Extract the (X, Y) coordinate from the center of the cell holding the provided text.  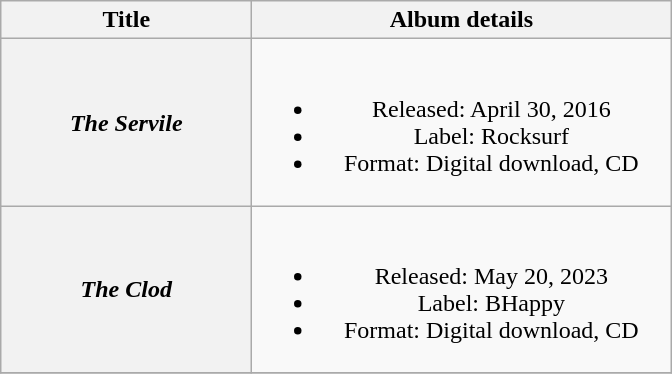
Released: May 20, 2023Label: BHappyFormat: Digital download, CD (462, 290)
The Servile (126, 122)
Released: April 30, 2016Label: RocksurfFormat: Digital download, CD (462, 122)
Album details (462, 20)
The Clod (126, 290)
Title (126, 20)
